Locate the cell with the specified text and output its [x, y] center coordinate. 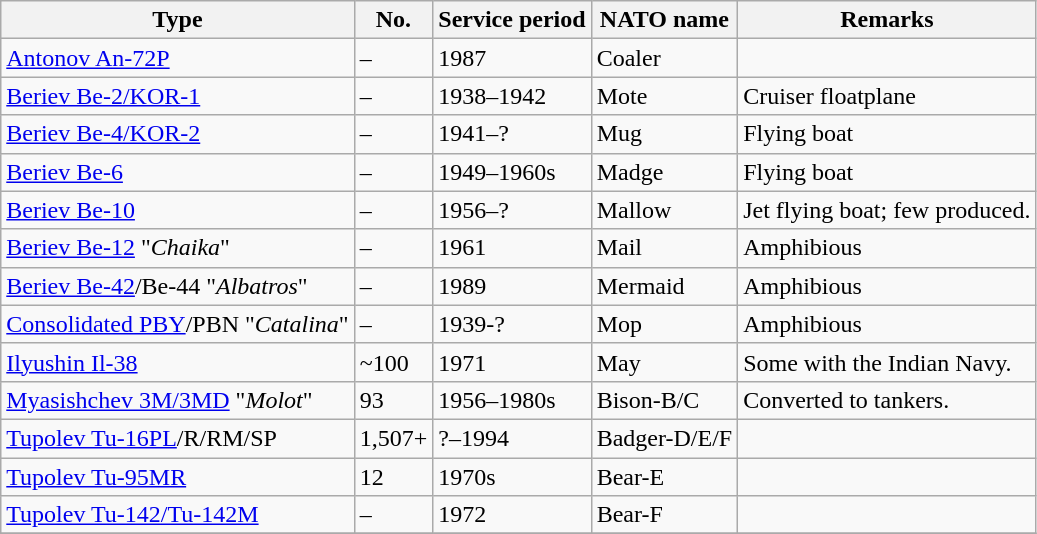
Tupolev Tu-142/Tu-142M [178, 515]
Beriev Be-4/KOR-2 [178, 134]
Mop [664, 324]
1949–1960s [512, 172]
Converted to tankers. [887, 400]
93 [394, 400]
Mermaid [664, 286]
Beriev Be-12 "Chaika" [178, 248]
Madge [664, 172]
Cruiser floatplane [887, 96]
Remarks [887, 20]
No. [394, 20]
1970s [512, 477]
Mallow [664, 210]
Bear-E [664, 477]
Beriev Be-2/KOR-1 [178, 96]
12 [394, 477]
Jet flying boat; few produced. [887, 210]
Bear-F [664, 515]
Beriev Be-42/Be-44 "Albatros" [178, 286]
Beriev Be-10 [178, 210]
Bison-B/C [664, 400]
Type [178, 20]
1987 [512, 58]
1,507+ [394, 438]
Mote [664, 96]
Some with the Indian Navy. [887, 362]
Tupolev Tu-95MR [178, 477]
Mug [664, 134]
1989 [512, 286]
1961 [512, 248]
1956–1980s [512, 400]
1941–? [512, 134]
Beriev Be-6 [178, 172]
Service period [512, 20]
1971 [512, 362]
Badger-D/E/F [664, 438]
1938–1942 [512, 96]
NATO name [664, 20]
Coaler [664, 58]
Ilyushin Il-38 [178, 362]
Tupolev Tu-16PL/R/RM/SP [178, 438]
1956–? [512, 210]
Consolidated PBY/PBN "Catalina" [178, 324]
1972 [512, 515]
~100 [394, 362]
Mail [664, 248]
Antonov An-72P [178, 58]
May [664, 362]
Myasishchev 3M/3MD "Molot" [178, 400]
1939-? [512, 324]
?–1994 [512, 438]
